For the text-containing cell, return its midpoint in (x, y) coordinate format. 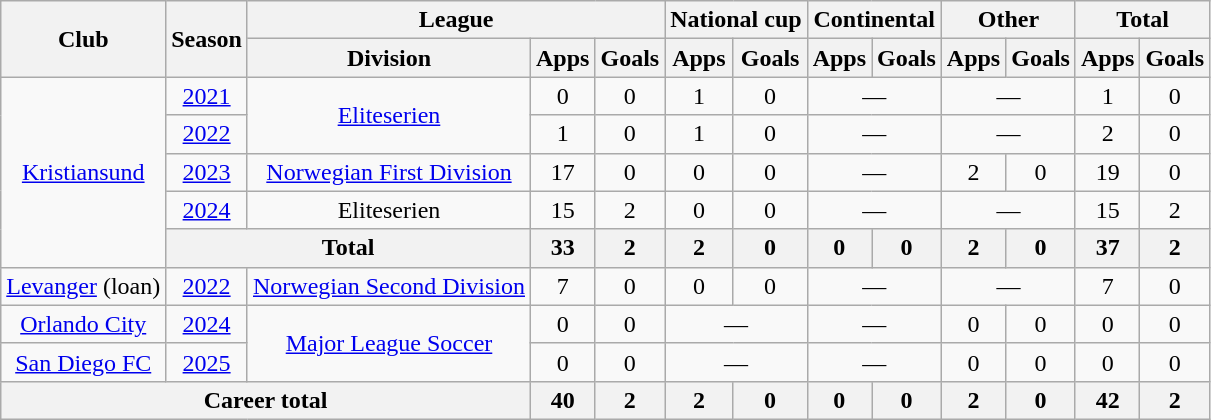
League (456, 20)
Major League Soccer (388, 343)
Orlando City (84, 324)
Division (388, 58)
National cup (736, 20)
Norwegian First Division (388, 172)
Continental (874, 20)
Other (1008, 20)
Club (84, 39)
33 (563, 248)
42 (1107, 400)
2023 (207, 172)
Season (207, 39)
17 (563, 172)
San Diego FC (84, 362)
19 (1107, 172)
Norwegian Second Division (388, 286)
2021 (207, 96)
Levanger (loan) (84, 286)
Kristiansund (84, 172)
2025 (207, 362)
40 (563, 400)
37 (1107, 248)
Career total (266, 400)
